Identify which cell holds the provided text, then report its (x, y) central coordinate. 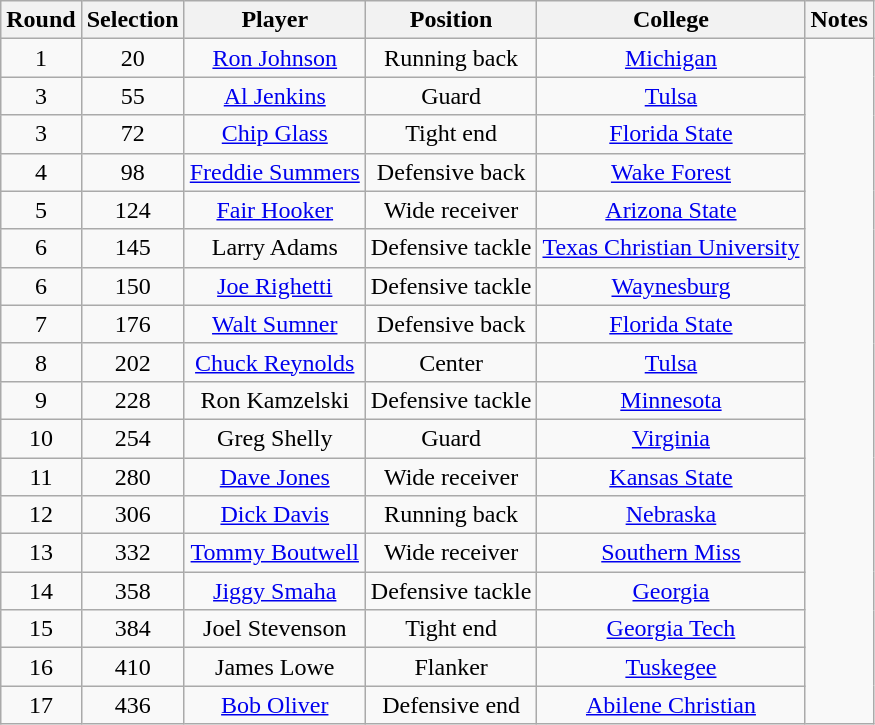
Waynesburg (671, 286)
358 (132, 591)
98 (132, 172)
202 (132, 362)
10 (41, 438)
306 (132, 515)
Minnesota (671, 400)
Notes (839, 20)
Position (451, 20)
Texas Christian University (671, 248)
1 (41, 58)
Bob Oliver (274, 705)
Walt Sumner (274, 324)
Arizona State (671, 210)
384 (132, 629)
Freddie Summers (274, 172)
17 (41, 705)
124 (132, 210)
72 (132, 134)
12 (41, 515)
228 (132, 400)
Wake Forest (671, 172)
14 (41, 591)
150 (132, 286)
Flanker (451, 667)
13 (41, 553)
Dick Davis (274, 515)
15 (41, 629)
4 (41, 172)
332 (132, 553)
11 (41, 477)
Abilene Christian (671, 705)
Nebraska (671, 515)
254 (132, 438)
Joel Stevenson (274, 629)
Center (451, 362)
Greg Shelly (274, 438)
Chuck Reynolds (274, 362)
Tuskegee (671, 667)
Ron Johnson (274, 58)
Larry Adams (274, 248)
5 (41, 210)
Joe Righetti (274, 286)
9 (41, 400)
Southern Miss (671, 553)
410 (132, 667)
Ron Kamzelski (274, 400)
Tommy Boutwell (274, 553)
16 (41, 667)
436 (132, 705)
8 (41, 362)
280 (132, 477)
Al Jenkins (274, 96)
Georgia (671, 591)
55 (132, 96)
Player (274, 20)
Virginia (671, 438)
176 (132, 324)
Dave Jones (274, 477)
James Lowe (274, 667)
Round (41, 20)
20 (132, 58)
Chip Glass (274, 134)
Kansas State (671, 477)
College (671, 20)
Selection (132, 20)
Jiggy Smaha (274, 591)
Michigan (671, 58)
145 (132, 248)
7 (41, 324)
Fair Hooker (274, 210)
Georgia Tech (671, 629)
Defensive end (451, 705)
